Output the [X, Y] coordinate of the center of the cell containing the given text.  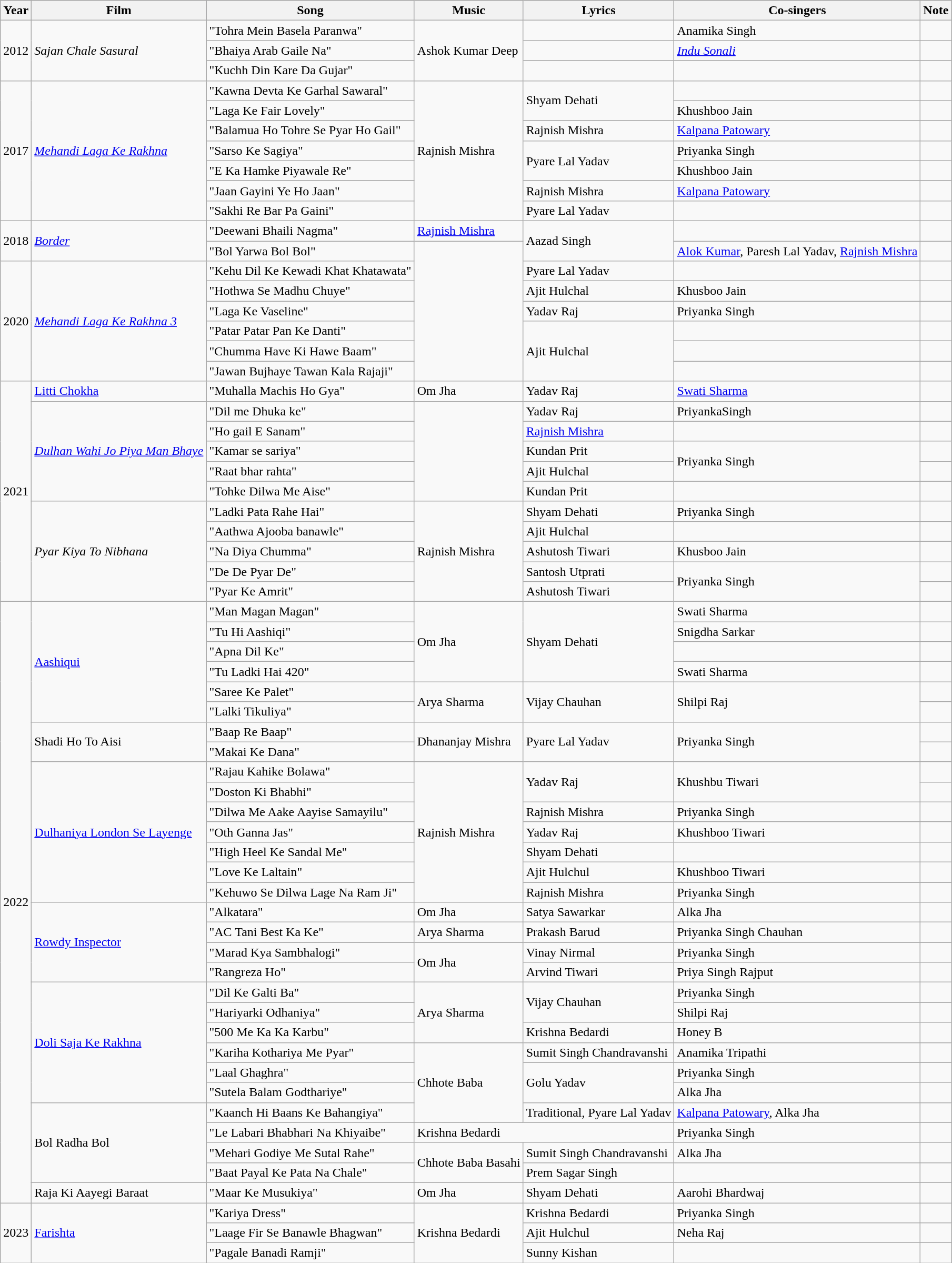
"Maar Ke Musukiya" [310, 1192]
"High Heel Ke Sandal Me" [310, 852]
"Jaan Gayini Ye Ho Jaan" [310, 191]
"Kariya Dress" [310, 1212]
"Ho gail E Sanam" [310, 431]
"Marad Kya Sambhalogi" [310, 952]
Arvind Tiwari [599, 972]
Border [119, 241]
Sunny Kishan [599, 1253]
Dhananjay Mishra [468, 742]
"Balamua Ho Tohre Se Pyar Ho Gail" [310, 131]
"AC Tani Best Ka Ke" [310, 932]
"Baap Re Baap" [310, 732]
"Rangreza Ho" [310, 972]
"Kehuwo Se Dilwa Lage Na Ram Ji" [310, 892]
"Mehari Godiye Me Sutal Rahe" [310, 1152]
"Sutela Balam Godthariye" [310, 1092]
Ashok Kumar Deep [468, 51]
Traditional, Pyare Lal Yadav [599, 1112]
Raja Ki Aayegi Baraat [119, 1192]
"E Ka Hamke Piyawale Re" [310, 171]
Aashiqui [119, 662]
2020 [16, 321]
"De De Pyar De" [310, 571]
"Kaanch Hi Baans Ke Bahangiya" [310, 1112]
"Kawna Devta Ke Garhal Sawaral" [310, 91]
"Chumma Have Ki Hawe Baam" [310, 351]
"Laga Ke Fair Lovely" [310, 111]
"Raat bhar rahta" [310, 471]
Song [310, 11]
Rowdy Inspector [119, 942]
Prakash Barud [599, 932]
Honey B [797, 1032]
"Jawan Bujhaye Tawan Kala Rajaji" [310, 371]
Lyrics [599, 11]
Kalpana Patowary, Alka Jha [797, 1112]
"Doston Ki Bhabhi" [310, 792]
Bol Radha Bol [119, 1142]
"Oth Ganna Jas" [310, 832]
"Saree Ke Palet" [310, 692]
"Laage Fir Se Banawle Bhagwan" [310, 1233]
Aazad Singh [599, 241]
Neha Raj [797, 1233]
Dulhan Wahi Jo Piya Man Bhaye [119, 451]
"Patar Patar Pan Ke Danti" [310, 331]
"Apna Dil Ke" [310, 652]
Priyanka Singh Chauhan [797, 932]
"Le Labari Bhabhari Na Khiyaibe" [310, 1132]
"500 Me Ka Ka Karbu" [310, 1032]
"Dil Ke Galti Ba" [310, 992]
Farishta [119, 1232]
"Lalki Tikuliya" [310, 712]
"Laal Ghaghra" [310, 1072]
"Baat Payal Ke Pata Na Chale" [310, 1172]
Chhote Baba Basahi [468, 1162]
Anamika Tripathi [797, 1052]
PriyankaSingh [797, 411]
Co-singers [797, 11]
"Tohra Mein Basela Paranwa" [310, 31]
"Alkatara" [310, 912]
Khushbu Tiwari [797, 782]
"Laga Ke Vaseline" [310, 311]
2021 [16, 492]
"Makai Ke Dana" [310, 752]
Mehandi Laga Ke Rakhna 3 [119, 321]
2022 [16, 902]
Indu Sonali [797, 51]
Mehandi Laga Ke Rakhna [119, 151]
"Deewani Bhaili Nagma" [310, 231]
Dulhaniya London Se Layenge [119, 832]
Alok Kumar, Paresh Lal Yadav, Rajnish Mishra [797, 251]
Note [936, 11]
Golu Yadav [599, 1082]
"Kariha Kothariya Me Pyar" [310, 1052]
"Aathwa Ajooba banawle" [310, 531]
"Muhalla Machis Ho Gya" [310, 391]
"Kehu Dil Ke Kewadi Khat Khatawata" [310, 271]
Litti Chokha [119, 391]
Shadi Ho To Aisi [119, 742]
"Tu Ladki Hai 420" [310, 672]
Aarohi Bhardwaj [797, 1192]
"Pyar Ke Amrit" [310, 592]
Chhote Baba [468, 1082]
Anamika Singh [797, 31]
Sajan Chale Sasural [119, 51]
"Dil me Dhuka ke" [310, 411]
"Bol Yarwa Bol Bol" [310, 251]
"Tohke Dilwa Me Aise" [310, 491]
Doli Saja Ke Rakhna [119, 1042]
Priya Singh Rajput [797, 972]
"Love Ke Laltain" [310, 872]
"Bhaiya Arab Gaile Na" [310, 51]
"Ladki Pata Rahe Hai" [310, 511]
2018 [16, 241]
2012 [16, 51]
2023 [16, 1232]
Pyar Kiya To Nibhana [119, 551]
Year [16, 11]
2017 [16, 151]
"Dilwa Me Aake Aayise Samayilu" [310, 812]
"Pagale Banadi Ramji" [310, 1253]
Satya Sawarkar [599, 912]
"Hariyarki Odhaniya" [310, 1012]
"Sakhi Re Bar Pa Gaini" [310, 211]
Prem Sagar Singh [599, 1172]
Music [468, 11]
"Sarso Ke Sagiya" [310, 151]
"Kuchh Din Kare Da Gujar" [310, 71]
Film [119, 11]
"Rajau Kahike Bolawa" [310, 772]
"Man Magan Magan" [310, 612]
Vinay Nirmal [599, 952]
"Na Diya Chumma" [310, 551]
Snigdha Sarkar [797, 632]
"Kamar se sariya" [310, 451]
Santosh Utprati [599, 571]
"Hothwa Se Madhu Chuye" [310, 291]
"Tu Hi Aashiqi" [310, 632]
